Extract the (X, Y) coordinate from the center of the cell holding the provided text.  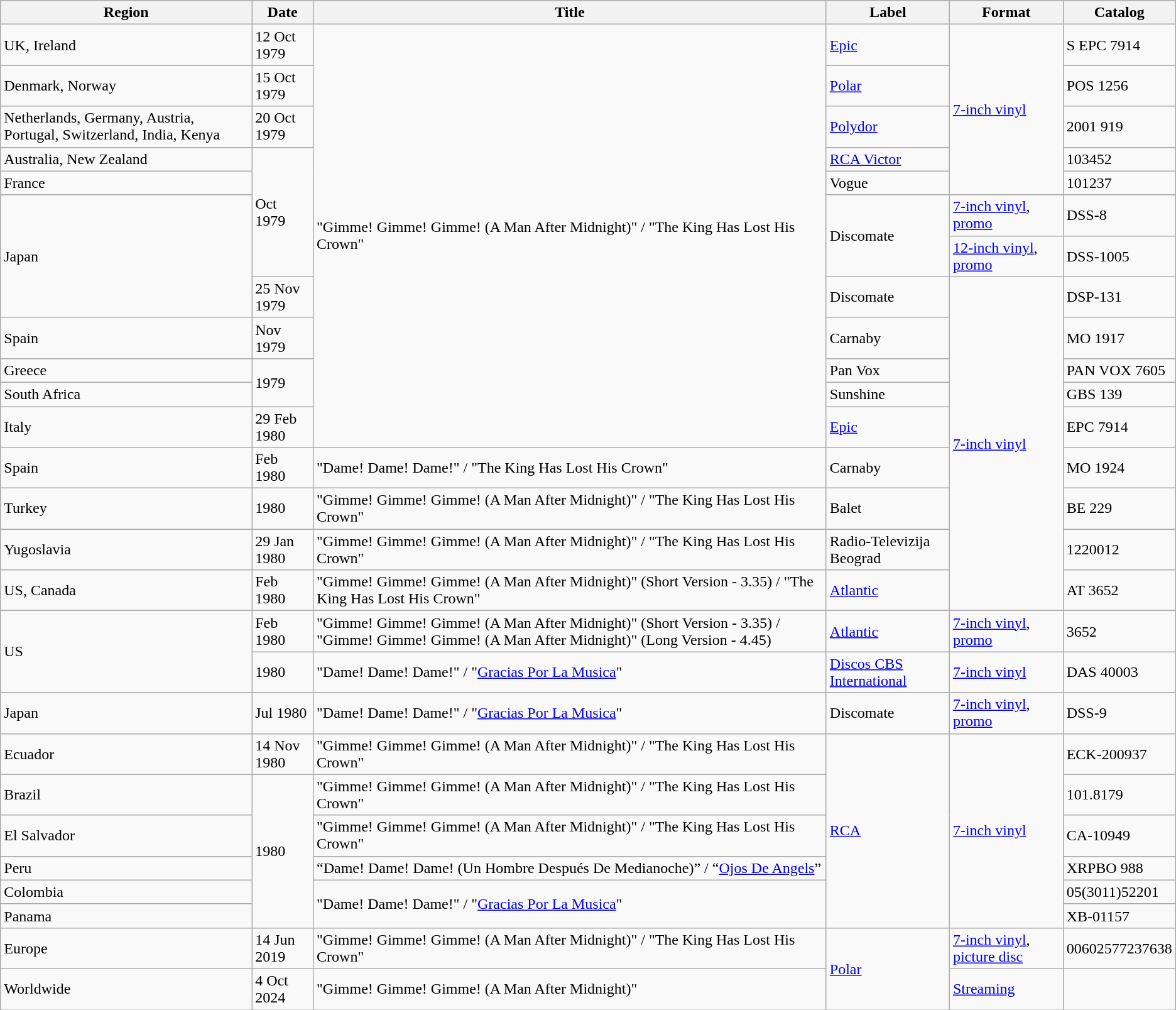
Brazil (126, 794)
RCA Victor (888, 159)
XRPBO 988 (1119, 868)
"Gimme! Gimme! Gimme! (A Man After Midnight)" (Short Version - 3.35) / "Gimme! Gimme! Gimme! (A Man After Midnight)" (Long Version - 4.45) (570, 631)
Label (888, 13)
05(3011)52201 (1119, 892)
Streaming (1006, 989)
Europe (126, 948)
El Salvador (126, 836)
GBS 139 (1119, 394)
Yugoslavia (126, 549)
Date (283, 13)
Colombia (126, 892)
101.8179 (1119, 794)
MO 1917 (1119, 338)
PAN VOX 7605 (1119, 370)
AT 3652 (1119, 591)
Balet (888, 509)
MO 1924 (1119, 468)
12 Oct 1979 (283, 45)
Oct 1979 (283, 212)
POS 1256 (1119, 85)
CA-10949 (1119, 836)
Peru (126, 868)
XB-01157 (1119, 916)
“Dame! Dame! Dame! (Un Hombre Después De Medianoche)” / “Ojos De Angels” (570, 868)
Catalog (1119, 13)
Discos CBS International (888, 672)
29 Feb 1980 (283, 426)
14 Jun 2019 (283, 948)
Australia, New Zealand (126, 159)
"Gimme! Gimme! Gimme! (A Man After Midnight)" (Short Version - 3.35) / "The King Has Lost His Crown" (570, 591)
3652 (1119, 631)
Polydor (888, 127)
Radio-Televizija Beograd (888, 549)
Italy (126, 426)
7-inch vinyl, picture disc (1006, 948)
DSP-131 (1119, 297)
Greece (126, 370)
Ecuador (126, 754)
Nov 1979 (283, 338)
S EPC 7914 (1119, 45)
DSS-1005 (1119, 256)
ECK-200937 (1119, 754)
DAS 40003 (1119, 672)
Title (570, 13)
101237 (1119, 183)
25 Nov 1979 (283, 297)
20 Oct 1979 (283, 127)
00602577237638 (1119, 948)
103452 (1119, 159)
EPC 7914 (1119, 426)
15 Oct 1979 (283, 85)
DSS-8 (1119, 215)
Netherlands, Germany, Austria, Portugal, Switzerland, India, Kenya (126, 127)
4 Oct 2024 (283, 989)
14 Nov 1980 (283, 754)
France (126, 183)
Turkey (126, 509)
South Africa (126, 394)
Jul 1980 (283, 713)
Pan Vox (888, 370)
RCA (888, 831)
UK, Ireland (126, 45)
BE 229 (1119, 509)
Format (1006, 13)
2001 919 (1119, 127)
Panama (126, 916)
"Gimme! Gimme! Gimme! (A Man After Midnight)" (570, 989)
Worldwide (126, 989)
"Dame! Dame! Dame!" / "The King Has Lost His Crown" (570, 468)
US (126, 652)
1220012 (1119, 549)
Sunshine (888, 394)
Vogue (888, 183)
DSS-9 (1119, 713)
Region (126, 13)
US, Canada (126, 591)
12-inch vinyl, promo (1006, 256)
29 Jan 1980 (283, 549)
1979 (283, 382)
Denmark, Norway (126, 85)
